Identify which cell holds the provided text, then report its [x, y] central coordinate. 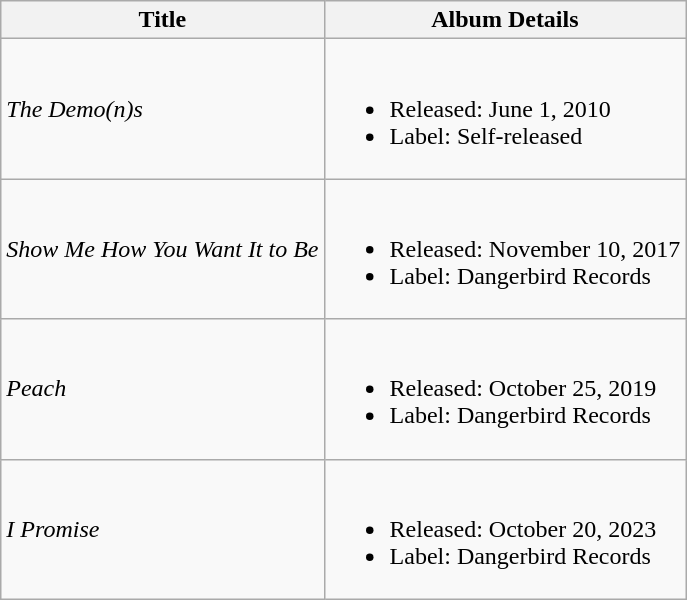
Released: November 10, 2017Label: Dangerbird Records [505, 249]
Peach [162, 389]
I Promise [162, 529]
Show Me How You Want It to Be [162, 249]
Released: June 1, 2010Label: Self-released [505, 109]
Title [162, 20]
Album Details [505, 20]
Released: October 20, 2023Label: Dangerbird Records [505, 529]
Released: October 25, 2019Label: Dangerbird Records [505, 389]
The Demo(n)s [162, 109]
